Find where the given text appears and provide that cell's center as [X, Y] coordinate. 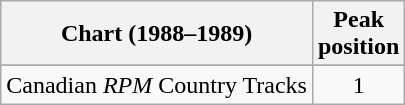
Peakposition [358, 34]
1 [358, 85]
Chart (1988–1989) [157, 34]
Canadian RPM Country Tracks [157, 85]
